Capture the cell that displays the provided text and extract its [x, y] central coordinate. 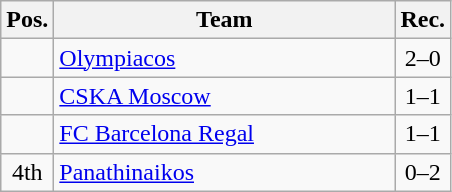
4th [28, 172]
Olympiacos [224, 58]
Panathinaikos [224, 172]
Rec. [423, 20]
Pos. [28, 20]
Team [224, 20]
CSKA Moscow [224, 96]
FC Barcelona Regal [224, 134]
2–0 [423, 58]
0–2 [423, 172]
